From the cell containing the given text, extract its center point as [X, Y] coordinate. 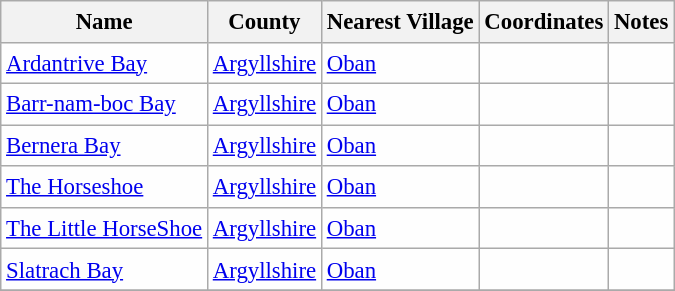
Notes [642, 22]
Ardantrive Bay [104, 62]
Slatrach Bay [104, 270]
County [264, 22]
Name [104, 22]
The Little HorseShoe [104, 228]
The Horseshoe [104, 186]
Bernera Bay [104, 146]
Nearest Village [400, 22]
Barr-nam-boc Bay [104, 104]
Coordinates [544, 22]
